Capture the cell that displays the provided text and extract its [x, y] central coordinate. 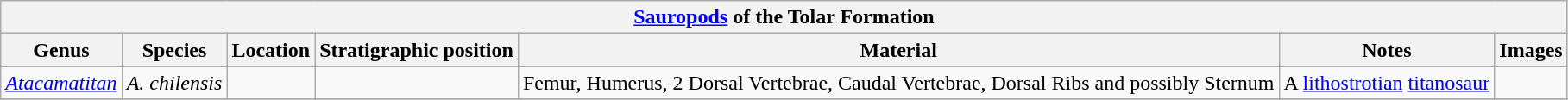
A lithostrotian titanosaur [1387, 83]
Images [1531, 50]
Genus [61, 50]
Stratigraphic position [417, 50]
Species [174, 50]
Notes [1387, 50]
Sauropods of the Tolar Formation [784, 17]
Femur, Humerus, 2 Dorsal Vertebrae, Caudal Vertebrae, Dorsal Ribs and possibly Sternum [898, 83]
A. chilensis [174, 83]
Location [271, 50]
Atacamatitan [61, 83]
Material [898, 50]
